Identify which cell holds the provided text, then report its [X, Y] central coordinate. 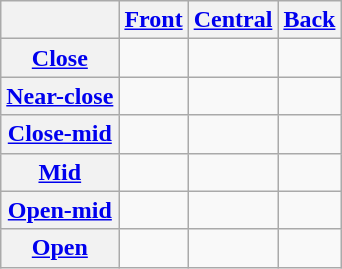
Close-mid [60, 134]
Mid [60, 172]
Front [154, 20]
Open-mid [60, 210]
Open [60, 248]
Central [233, 20]
Near-close [60, 96]
Back [310, 20]
Close [60, 58]
